Scan for the cell matching the given text and deliver its (X, Y) coordinate at center. 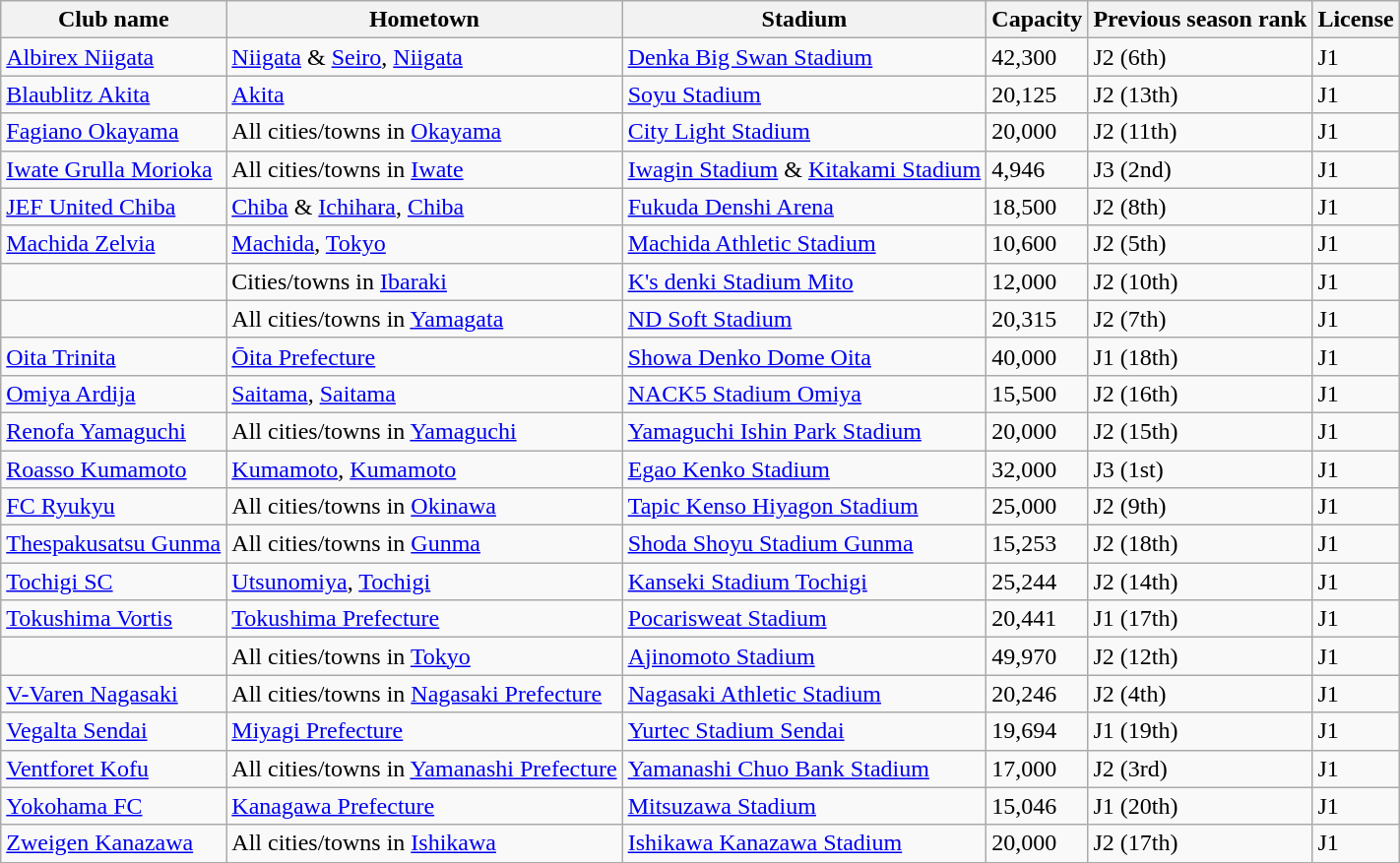
J2 (5th) (1200, 244)
Egao Kenko Stadium (804, 469)
Yamanashi Chuo Bank Stadium (804, 769)
Cities/towns in Ibaraki (424, 281)
K's denki Stadium Mito (804, 281)
Thespakusatsu Gunma (114, 544)
All cities/towns in Nagasaki Prefecture (424, 694)
Miyagi Prefecture (424, 731)
City Light Stadium (804, 132)
J3 (1st) (1200, 469)
J2 (13th) (1200, 94)
15,253 (1038, 544)
Renofa Yamaguchi (114, 431)
Tokushima Prefecture (424, 619)
19,694 (1038, 731)
Ventforet Kofu (114, 769)
Roasso Kumamoto (114, 469)
Fagiano Okayama (114, 132)
Zweigen Kanazawa (114, 843)
Tochigi SC (114, 582)
J2 (7th) (1200, 319)
J2 (15th) (1200, 431)
NACK5 Stadium Omiya (804, 394)
All cities/towns in Okinawa (424, 507)
Mitsuzawa Stadium (804, 806)
JEF United Chiba (114, 207)
Capacity (1038, 20)
V-Varen Nagasaki (114, 694)
J2 (3rd) (1200, 769)
Utsunomiya, Tochigi (424, 582)
Club name (114, 20)
License (1356, 20)
40,000 (1038, 356)
Pocarisweat Stadium (804, 619)
J2 (11th) (1200, 132)
25,000 (1038, 507)
All cities/towns in Yamaguchi (424, 431)
Soyu Stadium (804, 94)
Shoda Shoyu Stadium Gunma (804, 544)
J2 (12th) (1200, 656)
J2 (10th) (1200, 281)
10,600 (1038, 244)
J1 (20th) (1200, 806)
18,500 (1038, 207)
32,000 (1038, 469)
Kanseki Stadium Tochigi (804, 582)
Tokushima Vortis (114, 619)
Showa Denko Dome Oita (804, 356)
20,315 (1038, 319)
All cities/towns in Ishikawa (424, 843)
All cities/towns in Yamagata (424, 319)
J2 (18th) (1200, 544)
Hometown (424, 20)
Saitama, Saitama (424, 394)
Yokohama FC (114, 806)
All cities/towns in Gunma (424, 544)
Akita (424, 94)
42,300 (1038, 57)
Omiya Ardija (114, 394)
Albirex Niigata (114, 57)
J3 (2nd) (1200, 169)
17,000 (1038, 769)
Ajinomoto Stadium (804, 656)
Machida, Tokyo (424, 244)
All cities/towns in Okayama (424, 132)
J2 (4th) (1200, 694)
Stadium (804, 20)
J2 (9th) (1200, 507)
Machida Athletic Stadium (804, 244)
20,246 (1038, 694)
All cities/towns in Tokyo (424, 656)
J2 (16th) (1200, 394)
All cities/towns in Iwate (424, 169)
Nagasaki Athletic Stadium (804, 694)
Yurtec Stadium Sendai (804, 731)
15,046 (1038, 806)
49,970 (1038, 656)
Machida Zelvia (114, 244)
20,441 (1038, 619)
FC Ryukyu (114, 507)
20,125 (1038, 94)
Chiba & Ichihara, Chiba (424, 207)
Vegalta Sendai (114, 731)
Ōita Prefecture (424, 356)
Tapic Kenso Hiyagon Stadium (804, 507)
Iwagin Stadium & Kitakami Stadium (804, 169)
4,946 (1038, 169)
Fukuda Denshi Arena (804, 207)
J1 (19th) (1200, 731)
J1 (18th) (1200, 356)
All cities/towns in Yamanashi Prefecture (424, 769)
J2 (6th) (1200, 57)
J1 (17th) (1200, 619)
Blaublitz Akita (114, 94)
Kumamoto, Kumamoto (424, 469)
Previous season rank (1200, 20)
25,244 (1038, 582)
J2 (8th) (1200, 207)
12,000 (1038, 281)
Ishikawa Kanazawa Stadium (804, 843)
Kanagawa Prefecture (424, 806)
Iwate Grulla Morioka (114, 169)
Denka Big Swan Stadium (804, 57)
Oita Trinita (114, 356)
15,500 (1038, 394)
J2 (17th) (1200, 843)
Niigata & Seiro, Niigata (424, 57)
ND Soft Stadium (804, 319)
J2 (14th) (1200, 582)
Yamaguchi Ishin Park Stadium (804, 431)
